Capture the cell that displays the provided text and extract its (x, y) central coordinate. 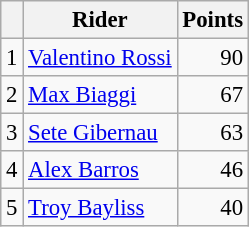
4 (12, 170)
Alex Barros (100, 170)
1 (12, 58)
Valentino Rossi (100, 58)
Troy Bayliss (100, 208)
63 (212, 133)
67 (212, 95)
Rider (100, 20)
2 (12, 95)
Max Biaggi (100, 95)
5 (12, 208)
46 (212, 170)
Points (212, 20)
3 (12, 133)
Sete Gibernau (100, 133)
40 (212, 208)
90 (212, 58)
